Detect which cell encompasses the target text, then output its (x, y) center coordinate. 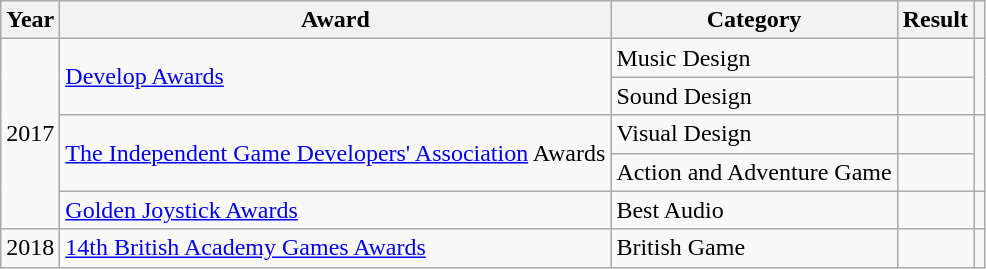
Best Audio (754, 210)
Category (754, 20)
2017 (30, 134)
14th British Academy Games Awards (336, 248)
Action and Adventure Game (754, 172)
Visual Design (754, 134)
Music Design (754, 58)
2018 (30, 248)
Sound Design (754, 96)
Award (336, 20)
British Game (754, 248)
The Independent Game Developers' Association Awards (336, 153)
Develop Awards (336, 77)
Year (30, 20)
Result (935, 20)
Golden Joystick Awards (336, 210)
